Determine the (X, Y) coordinate at the center of the cell enclosing the given text.  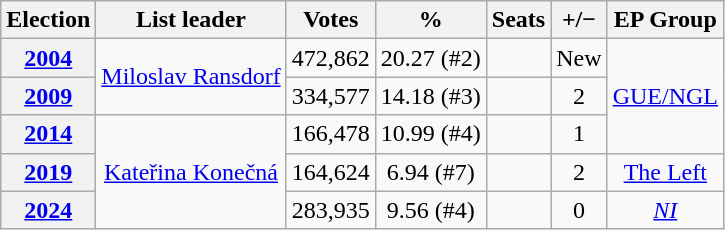
Kateřina Konečná (191, 172)
NI (665, 210)
20.27 (#2) (430, 58)
New (579, 58)
2014 (48, 134)
Votes (330, 20)
The Left (665, 172)
% (430, 20)
2004 (48, 58)
2009 (48, 96)
EP Group (665, 20)
Seats (518, 20)
List leader (191, 20)
0 (579, 210)
6.94 (#7) (430, 172)
164,624 (330, 172)
GUE/NGL (665, 96)
9.56 (#4) (430, 210)
2019 (48, 172)
472,862 (330, 58)
1 (579, 134)
+/− (579, 20)
Miloslav Ransdorf (191, 77)
283,935 (330, 210)
14.18 (#3) (430, 96)
10.99 (#4) (430, 134)
2024 (48, 210)
Election (48, 20)
166,478 (330, 134)
334,577 (330, 96)
